Return [X, Y] of the center of cell containing provided text 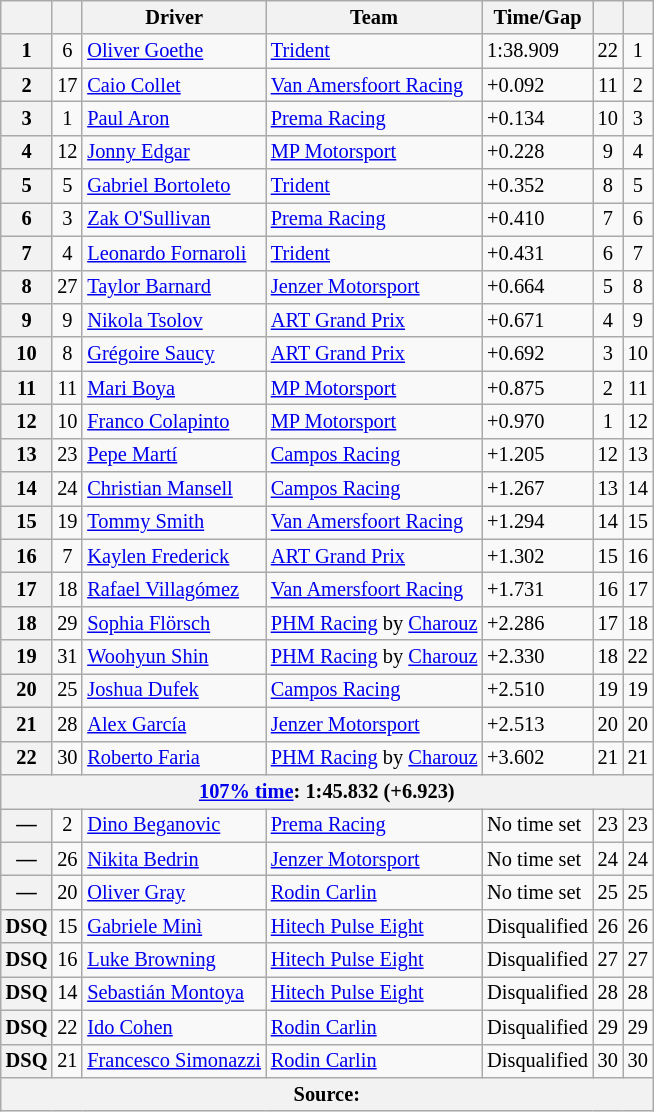
Jonny Edgar [174, 152]
+0.970 [537, 421]
Pepe Martí [174, 455]
Woohyun Shin [174, 657]
Leonardo Fornaroli [174, 253]
Ido Cohen [174, 1027]
Dino Beganovic [174, 825]
+2.286 [537, 623]
+0.352 [537, 186]
31 [67, 657]
+0.134 [537, 118]
Franco Colapinto [174, 421]
Tommy Smith [174, 522]
+0.410 [537, 219]
+1.267 [537, 489]
Christian Mansell [174, 489]
Alex García [174, 724]
Team [374, 17]
Roberto Faria [174, 758]
Mari Boya [174, 388]
Caio Collet [174, 85]
Joshua Dufek [174, 690]
+1.731 [537, 589]
+1.302 [537, 556]
+2.510 [537, 690]
Francesco Simonazzi [174, 1061]
+0.092 [537, 85]
Rafael Villagómez [174, 589]
Taylor Barnard [174, 287]
Gabriel Bortoleto [174, 186]
Oliver Goethe [174, 51]
+3.602 [537, 758]
+0.431 [537, 253]
1:38.909 [537, 51]
Sebastián Montoya [174, 993]
Source: [327, 1094]
Grégoire Saucy [174, 354]
Zak O'Sullivan [174, 219]
+0.228 [537, 152]
107% time: 1:45.832 (+6.923) [327, 791]
Gabriele Minì [174, 926]
Nikola Tsolov [174, 320]
+1.294 [537, 522]
Paul Aron [174, 118]
+0.692 [537, 354]
+2.513 [537, 724]
Nikita Bedrin [174, 859]
Driver [174, 17]
Luke Browning [174, 960]
+1.205 [537, 455]
Kaylen Frederick [174, 556]
+0.664 [537, 287]
+0.671 [537, 320]
+2.330 [537, 657]
Time/Gap [537, 17]
Sophia Flörsch [174, 623]
Oliver Gray [174, 892]
+0.875 [537, 388]
